Identify which cell holds the provided text, then report its [x, y] central coordinate. 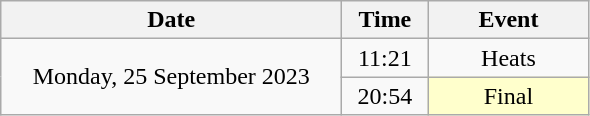
11:21 [385, 58]
Date [172, 20]
Final [508, 96]
20:54 [385, 96]
Time [385, 20]
Event [508, 20]
Monday, 25 September 2023 [172, 77]
Heats [508, 58]
